Pinpoint the cell where the given text exists, returning its (x, y) midpoint coordinate. 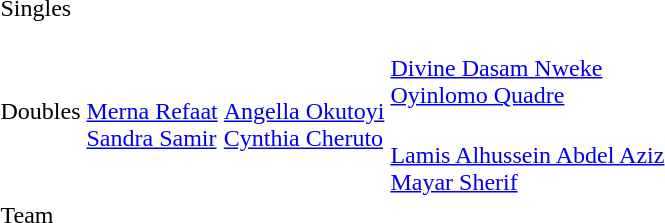
Merna RefaatSandra Samir (152, 112)
Angella OkutoyiCynthia Cheruto (304, 112)
